Identify which cell holds the provided text, then report its (x, y) central coordinate. 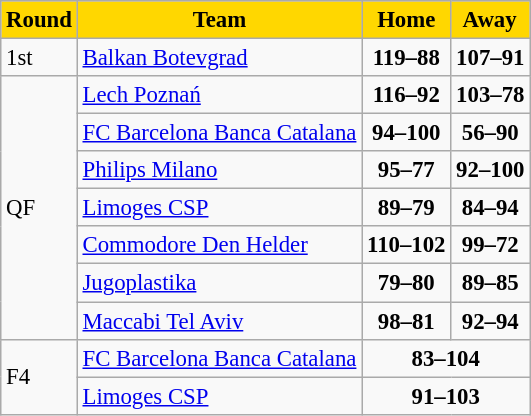
56–90 (490, 133)
Philips Milano (220, 170)
79–80 (406, 283)
1st (39, 58)
110–102 (406, 245)
QF (39, 208)
116–92 (406, 95)
89–79 (406, 208)
Away (490, 20)
103–78 (490, 95)
98–81 (406, 321)
92–100 (490, 170)
Round (39, 20)
Home (406, 20)
99–72 (490, 245)
95–77 (406, 170)
Maccabi Tel Aviv (220, 321)
84–94 (490, 208)
91–103 (446, 396)
Balkan Botevgrad (220, 58)
83–104 (446, 358)
89–85 (490, 283)
Team (220, 20)
Lech Poznań (220, 95)
Commodore Den Helder (220, 245)
119–88 (406, 58)
Jugoplastika (220, 283)
94–100 (406, 133)
F4 (39, 376)
107–91 (490, 58)
92–94 (490, 321)
